From the cell containing the given text, extract its center point as [x, y] coordinate. 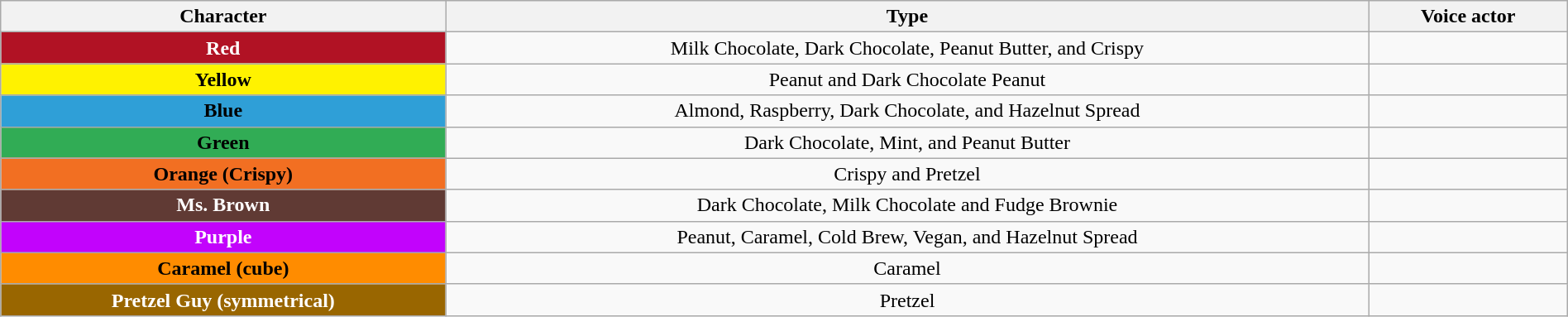
Pretzel [907, 300]
Purple [223, 237]
Dark Chocolate, Milk Chocolate and Fudge Brownie [907, 205]
Character [223, 17]
Caramel [907, 268]
Blue [223, 111]
Peanut, Caramel, Cold Brew, Vegan, and Hazelnut Spread [907, 237]
Orange (Crispy) [223, 174]
Yellow [223, 79]
Green [223, 142]
Type [907, 17]
Almond, Raspberry, Dark Chocolate, and Hazelnut Spread [907, 111]
Red [223, 48]
Voice actor [1468, 17]
Dark Chocolate, Mint, and Peanut Butter [907, 142]
Pretzel Guy (symmetrical) [223, 300]
Peanut and Dark Chocolate Peanut [907, 79]
Crispy and Pretzel [907, 174]
Caramel (cube) [223, 268]
Milk Chocolate, Dark Chocolate, Peanut Butter, and Crispy [907, 48]
Ms. Brown [223, 205]
